Return (X, Y) of the center of cell containing provided text 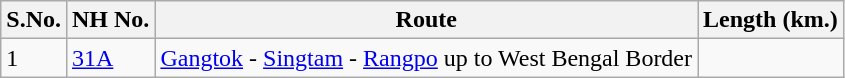
31A (110, 58)
Gangtok - Singtam - Rangpo up to West Bengal Border (426, 58)
Length (km.) (771, 20)
Route (426, 20)
NH No. (110, 20)
1 (34, 58)
S.No. (34, 20)
